Provide the [x, y] coordinate of the cell's center where the given text is located.  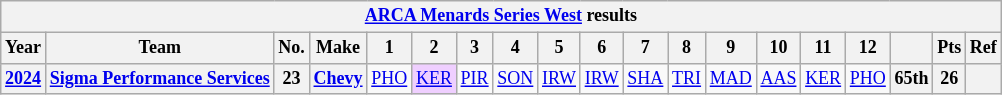
2 [434, 48]
11 [824, 48]
Sigma Performance Services [160, 78]
4 [516, 48]
Ref [984, 48]
ARCA Menards Series West results [501, 16]
7 [646, 48]
AAS [778, 78]
Team [160, 48]
Year [24, 48]
2024 [24, 78]
3 [474, 48]
9 [730, 48]
12 [868, 48]
SON [516, 78]
Make [338, 48]
23 [292, 78]
MAD [730, 78]
6 [602, 48]
No. [292, 48]
PIR [474, 78]
5 [560, 48]
Chevy [338, 78]
65th [912, 78]
8 [687, 48]
1 [390, 48]
TRI [687, 78]
10 [778, 48]
Pts [950, 48]
SHA [646, 78]
26 [950, 78]
